Identify which cell holds the provided text, then report its (x, y) central coordinate. 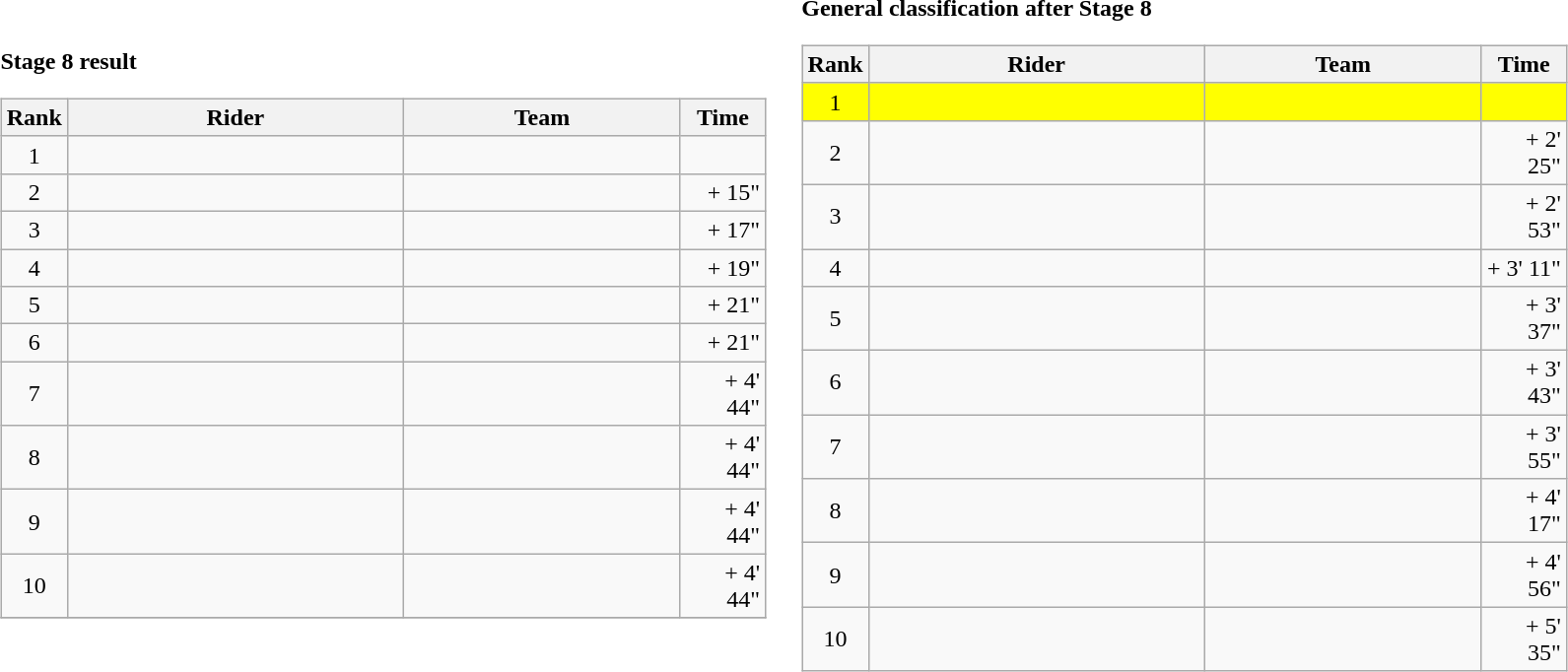
+ 3' 37" (1524, 319)
+ 4' 56" (1524, 575)
+ 3' 55" (1524, 447)
+ 15" (722, 192)
+ 17" (722, 230)
+ 3' 11" (1524, 267)
+ 2' 25" (1524, 152)
+ 5' 35" (1524, 638)
+ 19" (722, 267)
+ 4' 17" (1524, 510)
+ 2' 53" (1524, 217)
+ 3' 43" (1524, 382)
